Find where the given text appears and provide that cell's center as (x, y) coordinate. 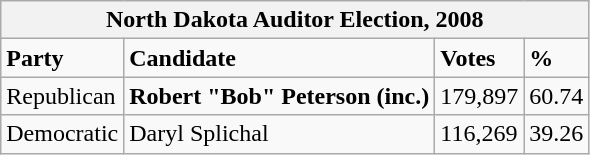
Votes (480, 58)
116,269 (480, 134)
Republican (62, 96)
Daryl Splichal (280, 134)
North Dakota Auditor Election, 2008 (295, 20)
Party (62, 58)
39.26 (556, 134)
60.74 (556, 96)
Democratic (62, 134)
% (556, 58)
Candidate (280, 58)
179,897 (480, 96)
Robert "Bob" Peterson (inc.) (280, 96)
